Identify which cell holds the provided text, then report its [X, Y] central coordinate. 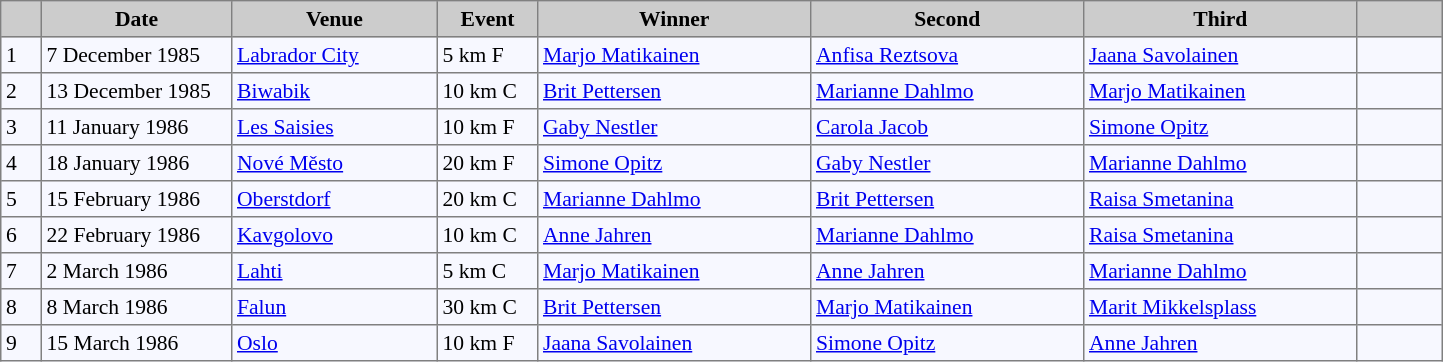
Oberstdorf [335, 199]
Kavgolovo [335, 235]
8 March 1986 [136, 307]
7 December 1985 [136, 55]
Venue [335, 19]
2 March 1986 [136, 271]
1 [21, 55]
Lahti [335, 271]
Les Saisies [335, 127]
Oslo [335, 343]
20 km F [487, 163]
5 km C [487, 271]
Falun [335, 307]
20 km C [487, 199]
30 km C [487, 307]
Winner [674, 19]
7 [21, 271]
Anfisa Reztsova [948, 55]
18 January 1986 [136, 163]
22 February 1986 [136, 235]
3 [21, 127]
15 March 1986 [136, 343]
Labrador City [335, 55]
Date [136, 19]
6 [21, 235]
5 [21, 199]
2 [21, 91]
13 December 1985 [136, 91]
15 February 1986 [136, 199]
Third [1220, 19]
4 [21, 163]
5 km F [487, 55]
11 January 1986 [136, 127]
Nové Město [335, 163]
Marit Mikkelsplass [1220, 307]
Event [487, 19]
Biwabik [335, 91]
Carola Jacob [948, 127]
9 [21, 343]
8 [21, 307]
Second [948, 19]
